Detect which cell encompasses the target text, then output its [x, y] center coordinate. 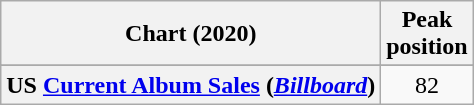
82 [427, 85]
Peakposition [427, 34]
US Current Album Sales (Billboard) [191, 85]
Chart (2020) [191, 34]
